From the cell containing the given text, extract its center point as [X, Y] coordinate. 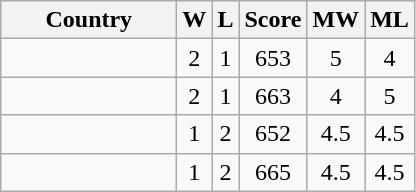
652 [273, 134]
Score [273, 20]
665 [273, 172]
ML [390, 20]
MW [336, 20]
653 [273, 58]
663 [273, 96]
W [194, 20]
L [226, 20]
Country [89, 20]
